Search for the cell housing the specified text and yield its (x, y) center coordinate. 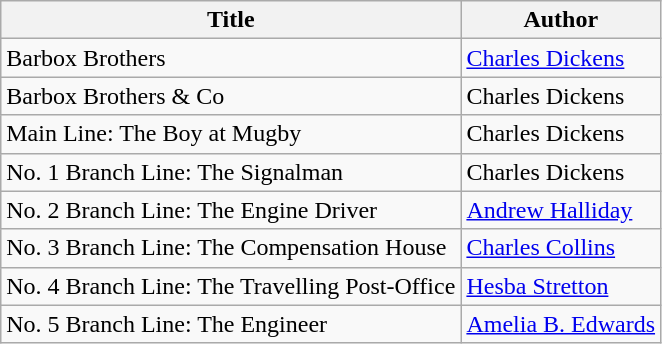
No. 3 Branch Line: The Compensation House (231, 248)
Hesba Stretton (561, 286)
Andrew Halliday (561, 210)
No. 5 Branch Line: The Engineer (231, 324)
Amelia B. Edwards (561, 324)
No. 1 Branch Line: The Signalman (231, 172)
No. 4 Branch Line: The Travelling Post-Office (231, 286)
Charles Collins (561, 248)
No. 2 Branch Line: The Engine Driver (231, 210)
Main Line: The Boy at Mugby (231, 134)
Barbox Brothers & Co (231, 96)
Author (561, 20)
Barbox Brothers (231, 58)
Title (231, 20)
